Return the (x, y) coordinate for the center point of the cell that contains the specified text.  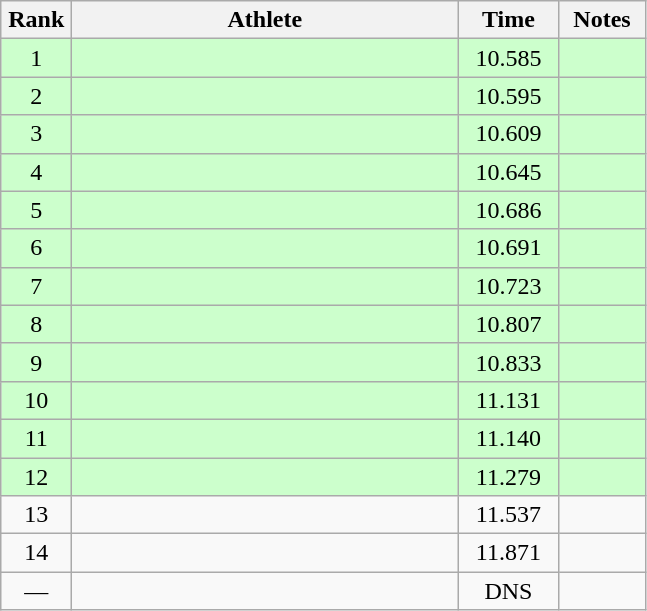
DNS (508, 591)
11.537 (508, 515)
Time (508, 20)
10 (36, 400)
Notes (602, 20)
11.131 (508, 400)
12 (36, 477)
10.609 (508, 134)
10.807 (508, 324)
7 (36, 286)
11 (36, 438)
3 (36, 134)
10.585 (508, 58)
10.833 (508, 362)
— (36, 591)
9 (36, 362)
10.723 (508, 286)
13 (36, 515)
10.595 (508, 96)
11.140 (508, 438)
14 (36, 553)
10.686 (508, 210)
6 (36, 248)
11.871 (508, 553)
10.645 (508, 172)
Athlete (265, 20)
11.279 (508, 477)
10.691 (508, 248)
1 (36, 58)
8 (36, 324)
Rank (36, 20)
2 (36, 96)
5 (36, 210)
4 (36, 172)
